Identify which cell holds the provided text, then report its [X, Y] central coordinate. 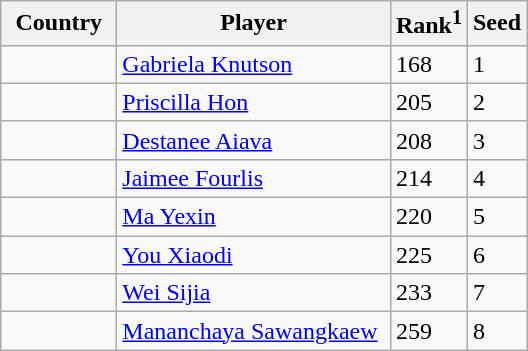
Country [59, 24]
208 [428, 140]
225 [428, 255]
7 [496, 293]
Rank1 [428, 24]
Destanee Aiava [254, 140]
Seed [496, 24]
4 [496, 178]
You Xiaodi [254, 255]
Player [254, 24]
168 [428, 64]
8 [496, 331]
205 [428, 102]
Wei Sijia [254, 293]
Priscilla Hon [254, 102]
Gabriela Knutson [254, 64]
Jaimee Fourlis [254, 178]
Ma Yexin [254, 217]
3 [496, 140]
214 [428, 178]
2 [496, 102]
1 [496, 64]
5 [496, 217]
259 [428, 331]
220 [428, 217]
233 [428, 293]
Mananchaya Sawangkaew [254, 331]
6 [496, 255]
